Capture the cell that displays the provided text and extract its (x, y) central coordinate. 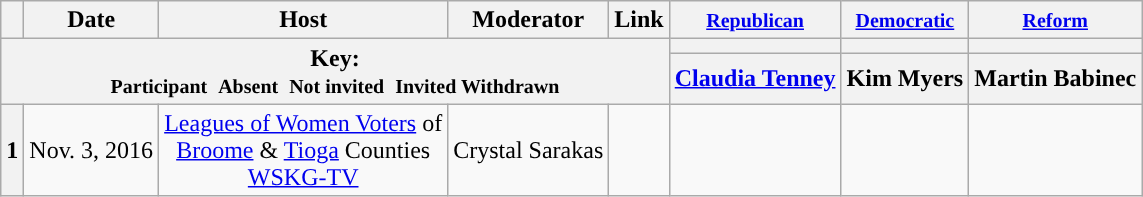
Reform (1056, 20)
Republican (755, 20)
Kim Myers (905, 78)
Date (92, 20)
Nov. 3, 2016 (92, 150)
Link (639, 20)
Crystal Sarakas (528, 150)
Host (304, 20)
Martin Babinec (1056, 78)
Democratic (905, 20)
Claudia Tenney (755, 78)
Key: Participant Absent Not invited Invited Withdrawn (335, 72)
Leagues of Women Voters ofBroome & Tioga CountiesWSKG-TV (304, 150)
Moderator (528, 20)
1 (12, 150)
